Output the (x, y) coordinate of the center of the cell containing the given text.  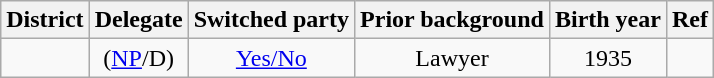
(NP/D) (138, 58)
Birth year (608, 20)
District (45, 20)
1935 (608, 58)
Switched party (271, 20)
Ref (690, 20)
Prior background (452, 20)
Yes/No (271, 58)
Delegate (138, 20)
Lawyer (452, 58)
